Return (X, Y) of the center of cell containing provided text 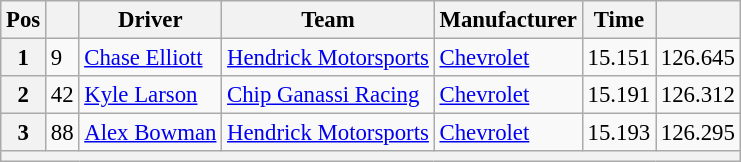
2 (24, 95)
126.312 (698, 95)
Chase Elliott (150, 58)
9 (62, 58)
126.295 (698, 133)
Kyle Larson (150, 95)
Pos (24, 20)
Team (328, 20)
88 (62, 133)
Time (618, 20)
1 (24, 58)
15.191 (618, 95)
3 (24, 133)
126.645 (698, 58)
Driver (150, 20)
42 (62, 95)
Manufacturer (508, 20)
15.151 (618, 58)
15.193 (618, 133)
Chip Ganassi Racing (328, 95)
Alex Bowman (150, 133)
